Search for the cell housing the specified text and yield its [X, Y] center coordinate. 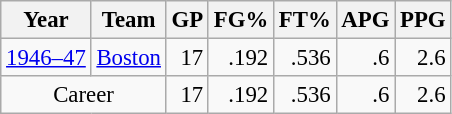
FG% [240, 20]
Career [84, 95]
Boston [128, 58]
Team [128, 20]
1946–47 [46, 58]
Year [46, 20]
GP [187, 20]
PPG [423, 20]
APG [366, 20]
FT% [304, 20]
